Scan for the cell matching the given text and deliver its [X, Y] coordinate at center. 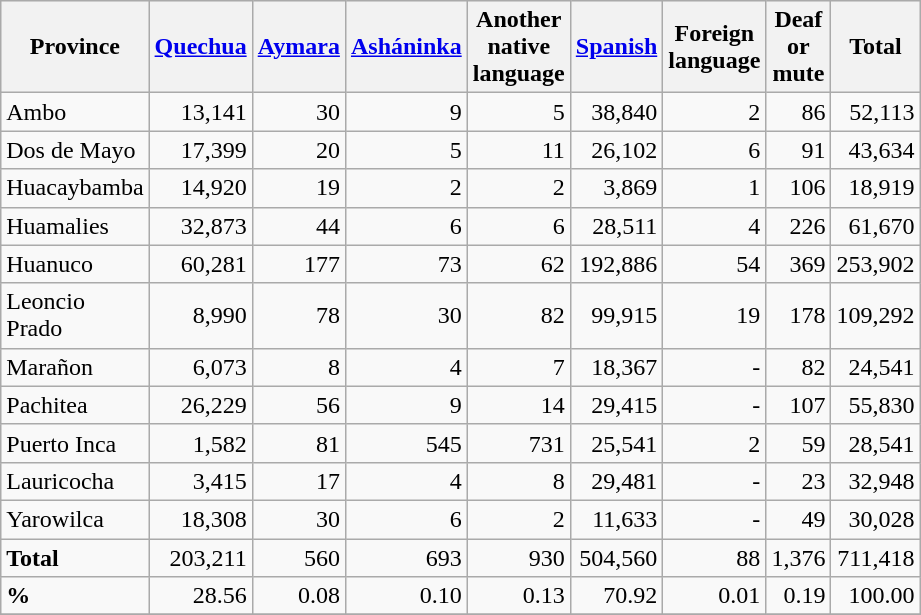
Foreign language [714, 47]
49 [798, 519]
Asháninka [406, 47]
Another native language [518, 47]
178 [798, 316]
26,229 [200, 405]
55,830 [876, 405]
3,415 [200, 481]
14 [518, 405]
Pachitea [75, 405]
78 [298, 316]
0.19 [798, 596]
24,541 [876, 367]
1 [714, 188]
Yarowilca [75, 519]
Leoncio Prado [75, 316]
28.56 [200, 596]
99,915 [616, 316]
91 [798, 150]
192,886 [616, 264]
107 [798, 405]
59 [798, 443]
23 [798, 481]
0.08 [298, 596]
32,948 [876, 481]
Lauricocha [75, 481]
26,102 [616, 150]
73 [406, 264]
369 [798, 264]
18,367 [616, 367]
70.92 [616, 596]
177 [298, 264]
14,920 [200, 188]
Province [75, 47]
60,281 [200, 264]
693 [406, 557]
560 [298, 557]
Spanish [616, 47]
38,840 [616, 112]
Huacaybamba [75, 188]
88 [714, 557]
1,376 [798, 557]
7 [518, 367]
226 [798, 226]
0.10 [406, 596]
106 [798, 188]
1,582 [200, 443]
30,028 [876, 519]
253,902 [876, 264]
11,633 [616, 519]
0.13 [518, 596]
17,399 [200, 150]
Marañon [75, 367]
930 [518, 557]
86 [798, 112]
81 [298, 443]
52,113 [876, 112]
18,919 [876, 188]
711,418 [876, 557]
Puerto Inca [75, 443]
28,511 [616, 226]
32,873 [200, 226]
Huamalies [75, 226]
Quechua [200, 47]
11 [518, 150]
18,308 [200, 519]
0.01 [714, 596]
109,292 [876, 316]
43,634 [876, 150]
203,211 [200, 557]
6,073 [200, 367]
Deaf or mute [798, 47]
Ambo [75, 112]
545 [406, 443]
54 [714, 264]
61,670 [876, 226]
56 [298, 405]
17 [298, 481]
13,141 [200, 112]
Huanuco [75, 264]
25,541 [616, 443]
29,481 [616, 481]
731 [518, 443]
100.00 [876, 596]
29,415 [616, 405]
20 [298, 150]
44 [298, 226]
28,541 [876, 443]
% [75, 596]
8,990 [200, 316]
62 [518, 264]
3,869 [616, 188]
504,560 [616, 557]
Aymara [298, 47]
Dos de Mayo [75, 150]
